Locate the cell with the specified text and output its [x, y] center coordinate. 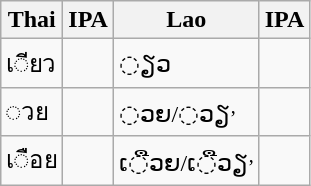
เ◌ียว [32, 64]
Thai [32, 20]
◌วย [32, 112]
Lao [186, 20]
◌ຽວ [186, 64]
◌ວຍ/◌ວຽ, [186, 112]
ເ◌ືວຍ/ເ◌ືວຽ, [186, 160]
เ◌ือย [32, 160]
